Detect which cell encompasses the target text, then output its (X, Y) center coordinate. 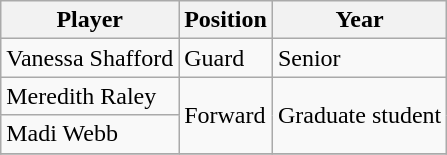
Position (226, 20)
Player (90, 20)
Graduate student (359, 115)
Senior (359, 58)
Madi Webb (90, 134)
Vanessa Shafford (90, 58)
Meredith Raley (90, 96)
Forward (226, 115)
Guard (226, 58)
Year (359, 20)
